Determine the (X, Y) coordinate at the center of the cell enclosing the given text.  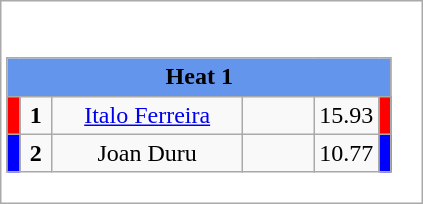
15.93 (346, 115)
10.77 (346, 153)
1 (36, 115)
Joan Duru (148, 153)
Italo Ferreira (148, 115)
Heat 1 (199, 77)
Heat 1 1 Italo Ferreira 15.93 2 Joan Duru 10.77 (212, 102)
2 (36, 153)
